Scan for the cell matching the given text and deliver its [x, y] coordinate at center. 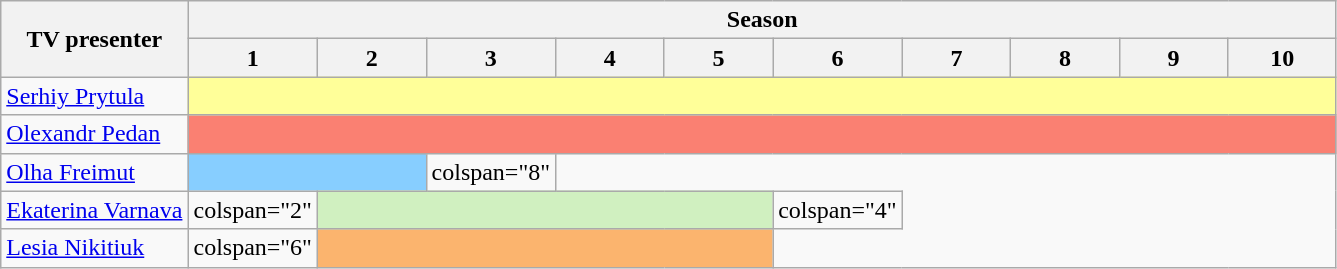
Olha Freimut [94, 172]
5 [718, 58]
colspan="6" [253, 248]
3 [491, 58]
1 [253, 58]
10 [1282, 58]
Serhiy Prytula [94, 96]
7 [956, 58]
2 [372, 58]
Season [762, 20]
6 [838, 58]
9 [1174, 58]
8 [1066, 58]
colspan="4" [838, 210]
Lesia Nikitiuk [94, 248]
Olexandr Pedan [94, 134]
Ekaterina Varnava [94, 210]
colspan="2" [253, 210]
TV presenter [94, 39]
colspan="8" [491, 172]
4 [610, 58]
